Locate the cell with the specified text and output its (X, Y) center coordinate. 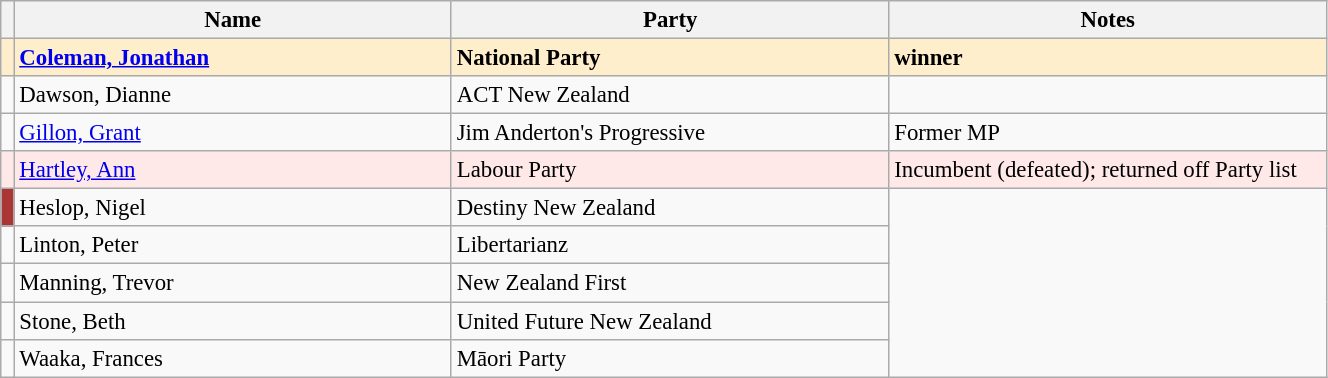
Hartley, Ann (232, 170)
Waaka, Frances (232, 358)
Coleman, Jonathan (232, 58)
Libertarianz (670, 245)
Linton, Peter (232, 245)
Party (670, 20)
ACT New Zealand (670, 95)
Dawson, Dianne (232, 95)
Destiny New Zealand (670, 208)
Former MP (1108, 133)
Māori Party (670, 358)
winner (1108, 58)
Labour Party (670, 170)
United Future New Zealand (670, 321)
New Zealand First (670, 283)
Notes (1108, 20)
Jim Anderton's Progressive (670, 133)
Stone, Beth (232, 321)
National Party (670, 58)
Incumbent (defeated); returned off Party list (1108, 170)
Name (232, 20)
Gillon, Grant (232, 133)
Manning, Trevor (232, 283)
Heslop, Nigel (232, 208)
